Extract the (x, y) coordinate from the center of the cell holding the provided text.  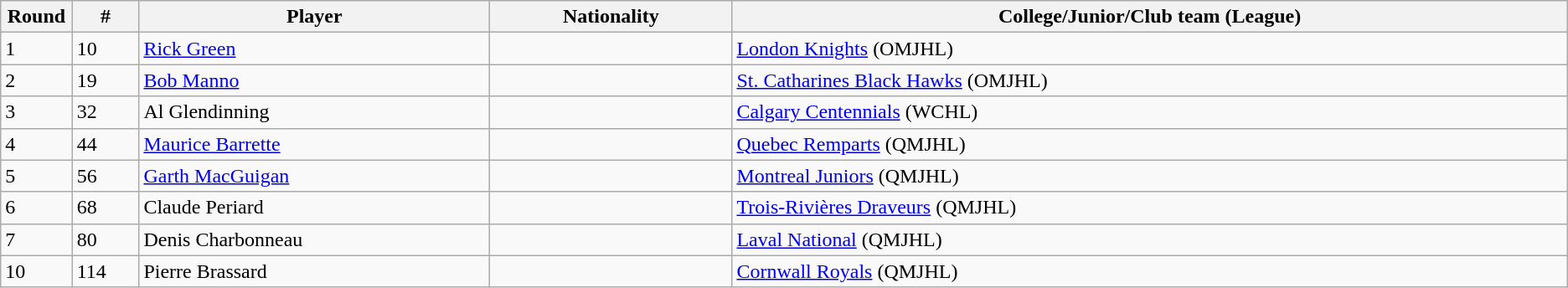
Bob Manno (315, 80)
1 (37, 49)
# (106, 17)
6 (37, 208)
68 (106, 208)
56 (106, 176)
Player (315, 17)
College/Junior/Club team (League) (1149, 17)
4 (37, 144)
7 (37, 239)
Montreal Juniors (QMJHL) (1149, 176)
Trois-Rivières Draveurs (QMJHL) (1149, 208)
2 (37, 80)
London Knights (OMJHL) (1149, 49)
Denis Charbonneau (315, 239)
Garth MacGuigan (315, 176)
Round (37, 17)
Maurice Barrette (315, 144)
Cornwall Royals (QMJHL) (1149, 271)
114 (106, 271)
Pierre Brassard (315, 271)
Al Glendinning (315, 112)
Rick Green (315, 49)
Nationality (611, 17)
5 (37, 176)
St. Catharines Black Hawks (OMJHL) (1149, 80)
Claude Periard (315, 208)
32 (106, 112)
80 (106, 239)
44 (106, 144)
Laval National (QMJHL) (1149, 239)
19 (106, 80)
Calgary Centennials (WCHL) (1149, 112)
3 (37, 112)
Quebec Remparts (QMJHL) (1149, 144)
